Search for the cell housing the specified text and yield its [x, y] center coordinate. 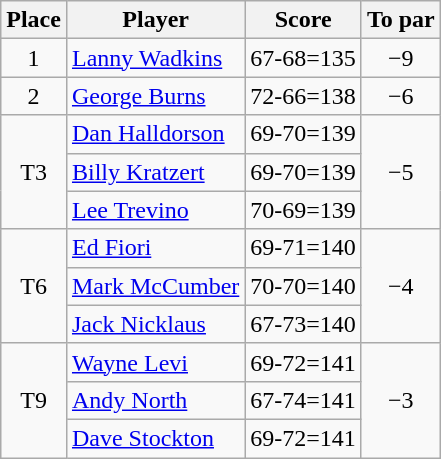
−4 [400, 286]
Dave Stockton [155, 438]
67-73=140 [304, 324]
2 [34, 96]
Mark McCumber [155, 286]
−3 [400, 400]
−5 [400, 172]
Ed Fiori [155, 248]
Dan Halldorson [155, 134]
T6 [34, 286]
69-71=140 [304, 248]
67-68=135 [304, 58]
1 [34, 58]
Lee Trevino [155, 210]
67-74=141 [304, 400]
T9 [34, 400]
70-69=139 [304, 210]
To par [400, 20]
Billy Kratzert [155, 172]
Place [34, 20]
Player [155, 20]
T3 [34, 172]
70-70=140 [304, 286]
Wayne Levi [155, 362]
Score [304, 20]
72-66=138 [304, 96]
Lanny Wadkins [155, 58]
Andy North [155, 400]
George Burns [155, 96]
−9 [400, 58]
−6 [400, 96]
Jack Nicklaus [155, 324]
